Capture the cell that displays the provided text and extract its (x, y) central coordinate. 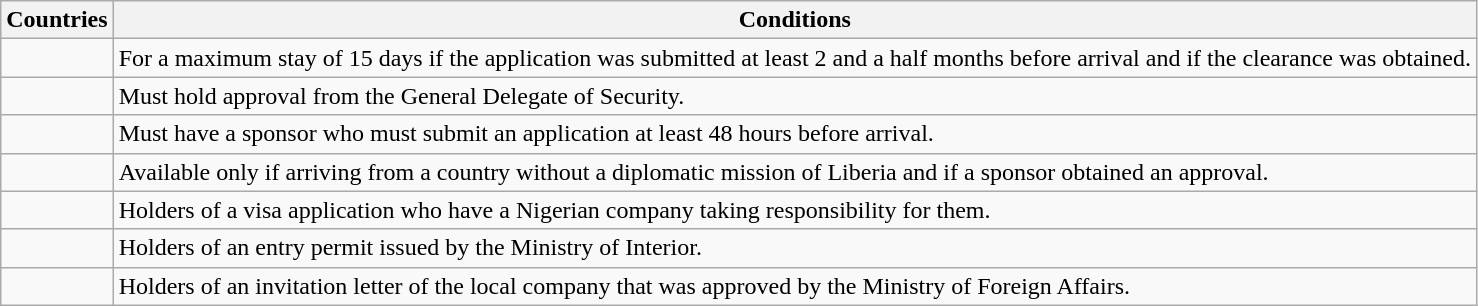
Countries (57, 20)
Conditions (794, 20)
Holders of a visa application who have a Nigerian company taking responsibility for them. (794, 210)
Holders of an entry permit issued by the Ministry of Interior. (794, 248)
Available only if arriving from a country without a diplomatic mission of Liberia and if a sponsor obtained an approval. (794, 172)
Holders of an invitation letter of the local company that was approved by the Ministry of Foreign Affairs. (794, 286)
For a maximum stay of 15 days if the application was submitted at least 2 and a half months before arrival and if the clearance was obtained. (794, 58)
Must hold approval from the General Delegate of Security. (794, 96)
Must have a sponsor who must submit an application at least 48 hours before arrival. (794, 134)
